For the text-containing cell, return its midpoint in [x, y] coordinate format. 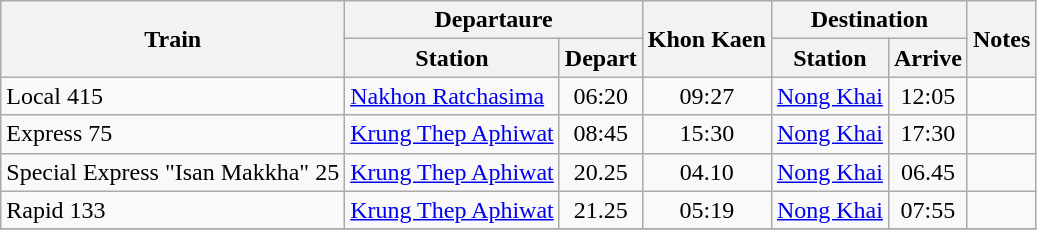
Notes [1001, 39]
Special Express "Isan Makkha" 25 [173, 172]
Khon Kaen [706, 39]
Nakhon Ratchasima [452, 96]
Express 75 [173, 134]
20.25 [600, 172]
17:30 [928, 134]
Rapid 133 [173, 210]
04.10 [706, 172]
07:55 [928, 210]
Train [173, 39]
08:45 [600, 134]
Departaure [494, 20]
Arrive [928, 58]
06:20 [600, 96]
09:27 [706, 96]
15:30 [706, 134]
Depart [600, 58]
06.45 [928, 172]
05:19 [706, 210]
Destination [869, 20]
Local 415 [173, 96]
12:05 [928, 96]
21.25 [600, 210]
